Output the [x, y] coordinate of the center of the cell containing the given text.  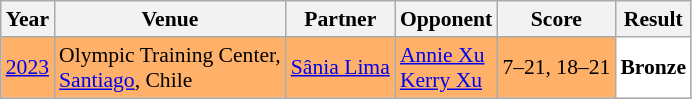
7–21, 18–21 [556, 68]
Sânia Lima [340, 68]
Result [653, 19]
2023 [28, 68]
Opponent [446, 19]
Partner [340, 19]
Venue [170, 19]
Year [28, 19]
Olympic Training Center,Santiago, Chile [170, 68]
Bronze [653, 68]
Score [556, 19]
Annie Xu Kerry Xu [446, 68]
